Output the [x, y] coordinate of the center of the cell containing the given text.  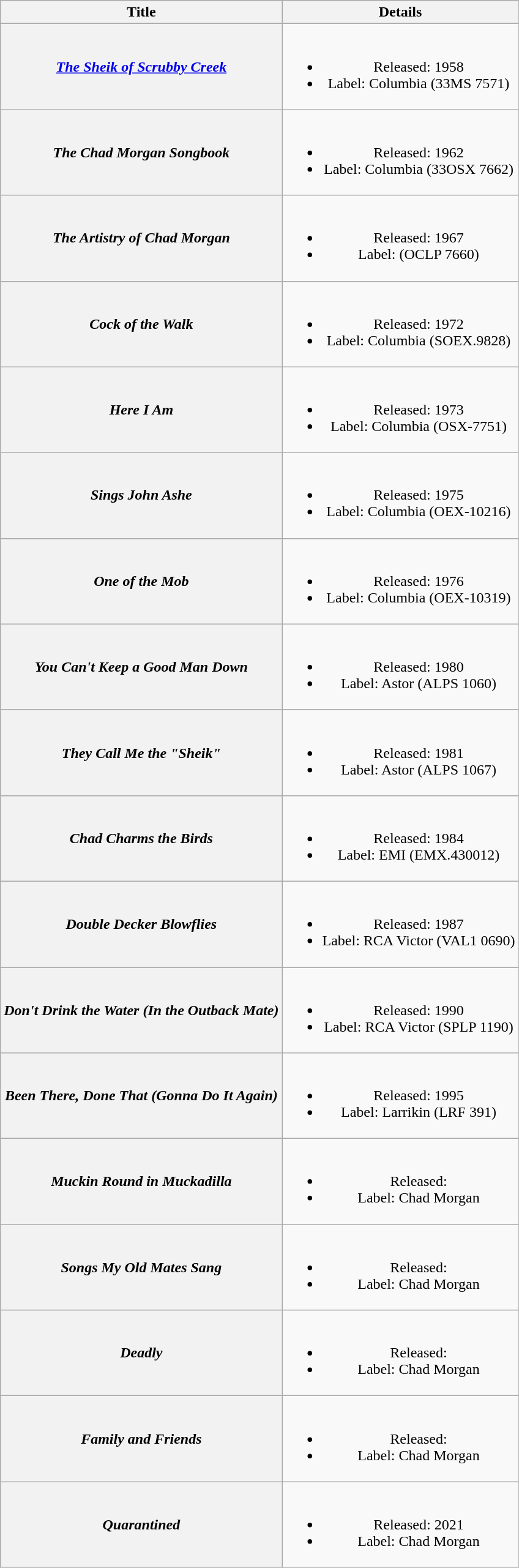
You Can't Keep a Good Man Down [141, 667]
Deadly [141, 1353]
Double Decker Blowflies [141, 924]
Chad Charms the Birds [141, 838]
Released: 1984Label: EMI (EMX.430012) [400, 838]
Released: 1976Label: Columbia (OEX-10319) [400, 581]
Here I Am [141, 410]
Title [141, 12]
Released: 1987Label: RCA Victor (VAL1 0690) [400, 924]
Cock of the Walk [141, 324]
Released: 1975Label: Columbia (OEX-10216) [400, 495]
Quarantined [141, 1525]
The Chad Morgan Songbook [141, 152]
Released: 1980Label: Astor (ALPS 1060) [400, 667]
Released: 1981Label: Astor (ALPS 1067) [400, 752]
Family and Friends [141, 1439]
Released: 1967Label: (OCLP 7660) [400, 238]
Released: 1962Label: Columbia (33OSX 7662) [400, 152]
Released: 1958Label: Columbia (33MS 7571) [400, 67]
Released: 2021Label: Chad Morgan [400, 1525]
Don't Drink the Water (In the Outback Mate) [141, 1010]
Songs My Old Mates Sang [141, 1267]
Released: 1995Label: Larrikin (LRF 391) [400, 1096]
The Sheik of Scrubby Creek [141, 67]
Sings John Ashe [141, 495]
One of the Mob [141, 581]
Released: 1972Label: Columbia (SOEX.9828) [400, 324]
The Artistry of Chad Morgan [141, 238]
Been There, Done That (Gonna Do It Again) [141, 1096]
They Call Me the "Sheik" [141, 752]
Details [400, 12]
Released: 1990Label: RCA Victor (SPLP 1190) [400, 1010]
Muckin Round in Muckadilla [141, 1182]
Released: 1973Label: Columbia (OSX-7751) [400, 410]
